Scan for the cell matching the given text and deliver its (X, Y) coordinate at center. 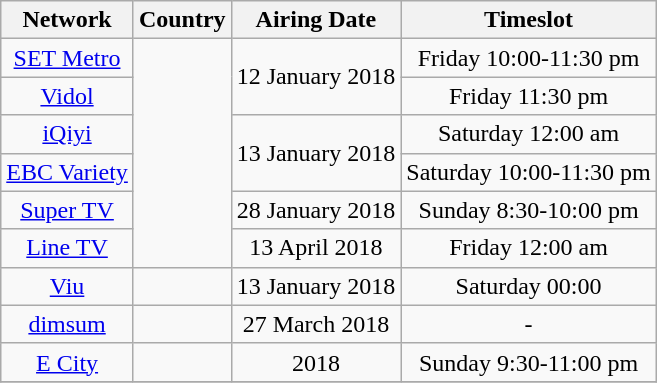
Airing Date (316, 20)
E City (68, 362)
Country (182, 20)
Saturday 00:00 (528, 286)
Sunday 9:30-11:00 pm (528, 362)
2018 (316, 362)
27 March 2018 (316, 324)
Viu (68, 286)
EBC Variety (68, 172)
Line TV (68, 248)
Friday 12:00 am (528, 248)
Friday 11:30 pm (528, 96)
Super TV (68, 210)
Network (68, 20)
dimsum (68, 324)
12 January 2018 (316, 77)
Friday 10:00-11:30 pm (528, 58)
Saturday 12:00 am (528, 134)
Sunday 8:30-10:00 pm (528, 210)
- (528, 324)
Saturday 10:00-11:30 pm (528, 172)
iQiyi (68, 134)
SET Metro (68, 58)
28 January 2018 (316, 210)
Vidol (68, 96)
Timeslot (528, 20)
13 April 2018 (316, 248)
